Locate the cell with the specified text and output its [X, Y] center coordinate. 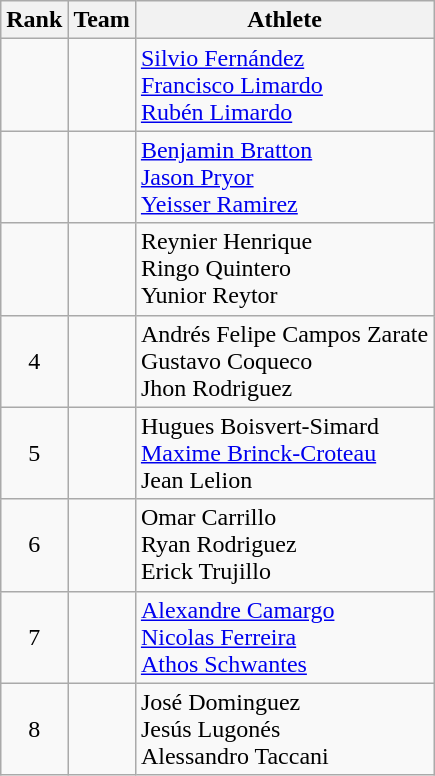
Team [102, 20]
Benjamin BrattonJason PryorYeisser Ramirez [284, 177]
8 [34, 729]
Reynier HenriqueRingo QuinteroYunior Reytor [284, 269]
Silvio FernándezFrancisco LimardoRubén Limardo [284, 85]
José DominguezJesús LugonésAlessandro Taccani [284, 729]
Rank [34, 20]
Hugues Boisvert-SimardMaxime Brinck-CroteauJean Lelion [284, 453]
Omar CarrilloRyan RodriguezErick Trujillo [284, 545]
Athlete [284, 20]
Andrés Felipe Campos ZarateGustavo CoquecoJhon Rodriguez [284, 361]
5 [34, 453]
4 [34, 361]
Alexandre CamargoNicolas FerreiraAthos Schwantes [284, 637]
6 [34, 545]
7 [34, 637]
